Output the [X, Y] coordinate of the center of the cell containing the given text.  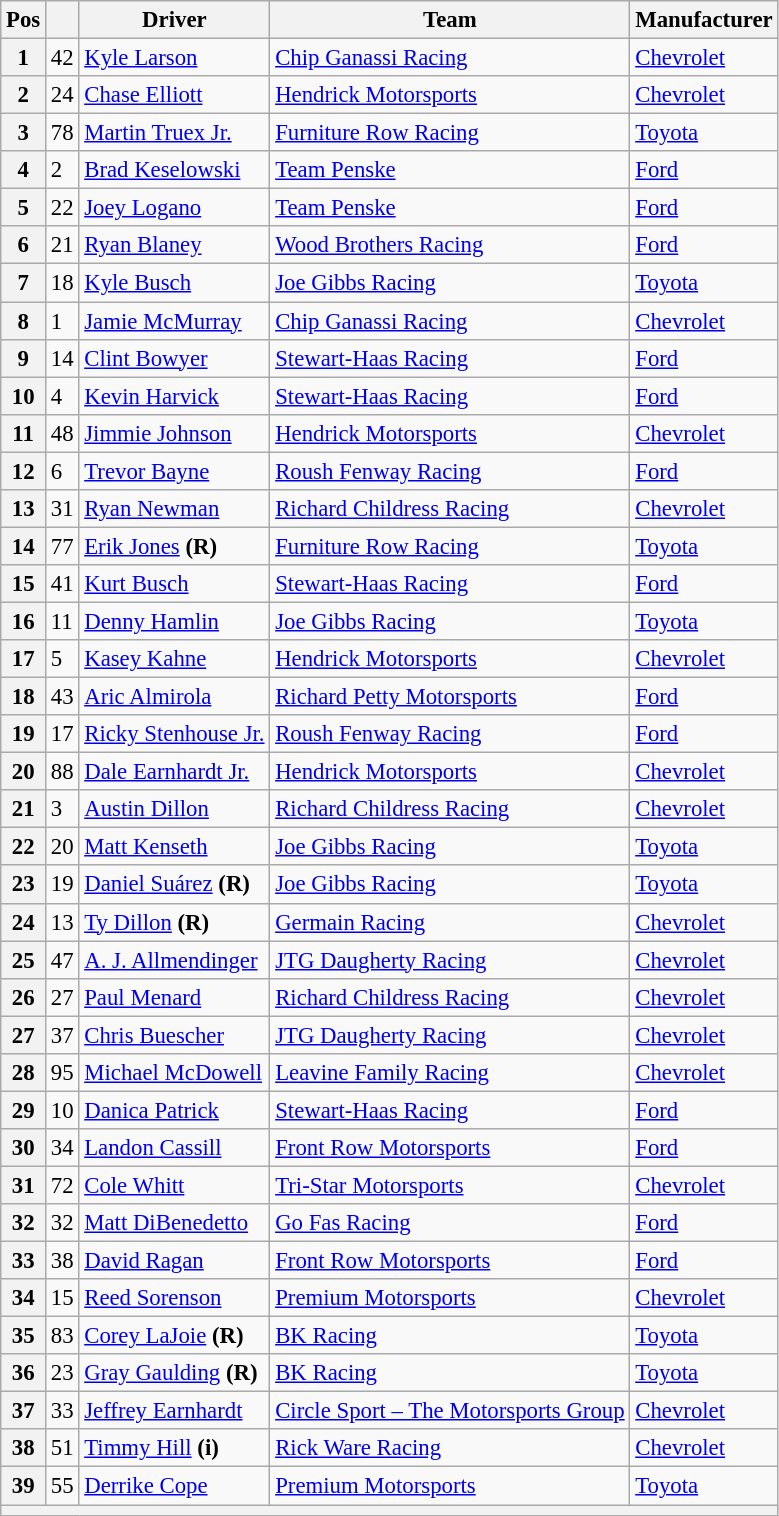
Dale Earnhardt Jr. [174, 772]
Pos [24, 20]
Austin Dillon [174, 809]
Team [450, 20]
Kurt Busch [174, 584]
55 [62, 1486]
Reed Sorenson [174, 1298]
Gray Gaulding (R) [174, 1373]
Go Fas Racing [450, 1223]
Derrike Cope [174, 1486]
47 [62, 960]
Chase Elliott [174, 95]
95 [62, 1073]
Timmy Hill (i) [174, 1449]
Denny Hamlin [174, 621]
Chris Buescher [174, 1035]
16 [24, 621]
72 [62, 1185]
David Ragan [174, 1261]
Ryan Newman [174, 509]
Rick Ware Racing [450, 1449]
Aric Almirola [174, 697]
Kasey Kahne [174, 659]
Circle Sport – The Motorsports Group [450, 1411]
39 [24, 1486]
Paul Menard [174, 997]
Martin Truex Jr. [174, 133]
Michael McDowell [174, 1073]
26 [24, 997]
Danica Patrick [174, 1110]
Ricky Stenhouse Jr. [174, 734]
Leavine Family Racing [450, 1073]
35 [24, 1336]
48 [62, 433]
Germain Racing [450, 922]
Ryan Blaney [174, 245]
36 [24, 1373]
Jamie McMurray [174, 321]
88 [62, 772]
Trevor Bayne [174, 471]
29 [24, 1110]
Daniel Suárez (R) [174, 885]
Corey LaJoie (R) [174, 1336]
Richard Petty Motorsports [450, 697]
9 [24, 358]
Manufacturer [704, 20]
8 [24, 321]
Cole Whitt [174, 1185]
Ty Dillon (R) [174, 922]
Jeffrey Earnhardt [174, 1411]
Jimmie Johnson [174, 433]
Joey Logano [174, 208]
Landon Cassill [174, 1148]
43 [62, 697]
Kyle Busch [174, 283]
Driver [174, 20]
Matt DiBenedetto [174, 1223]
Brad Keselowski [174, 170]
Tri-Star Motorsports [450, 1185]
41 [62, 584]
83 [62, 1336]
25 [24, 960]
Erik Jones (R) [174, 546]
Clint Bowyer [174, 358]
A. J. Allmendinger [174, 960]
28 [24, 1073]
Kyle Larson [174, 58]
42 [62, 58]
12 [24, 471]
Wood Brothers Racing [450, 245]
51 [62, 1449]
7 [24, 283]
Matt Kenseth [174, 847]
77 [62, 546]
78 [62, 133]
30 [24, 1148]
Kevin Harvick [174, 396]
